Extract the (x, y) coordinate from the center of the cell holding the provided text.  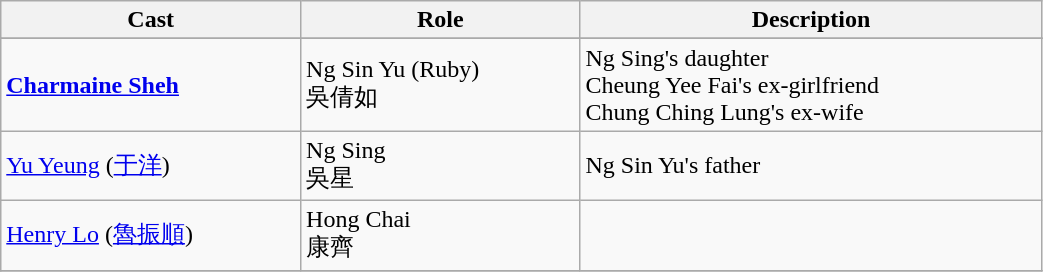
Hong Chai康齊 (440, 235)
Cast (151, 20)
Ng Sin Yu's father (811, 166)
Ng Sin Yu (Ruby)吳倩如 (440, 85)
Charmaine Sheh (151, 85)
Yu Yeung (于洋) (151, 166)
Ng Sing吳星 (440, 166)
Description (811, 20)
Henry Lo (魯振順) (151, 235)
Role (440, 20)
Ng Sing's daughterCheung Yee Fai's ex-girlfriendChung Ching Lung's ex-wife (811, 85)
